Return the (X, Y) coordinate for the center point of the cell that contains the specified text.  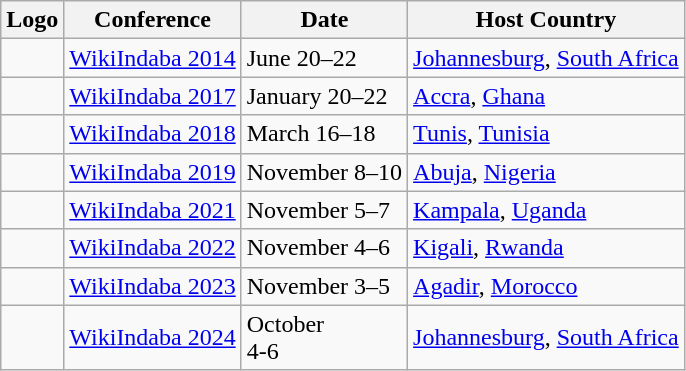
January 20–22 (324, 96)
Agadir, Morocco (546, 286)
Kampala, Uganda (546, 210)
Date (324, 20)
November 4–6 (324, 248)
WikiIndaba 2018 (152, 134)
WikiIndaba 2022 (152, 248)
WikiIndaba 2017 (152, 96)
WikiIndaba 2024 (152, 338)
WikiIndaba 2014 (152, 58)
Logo (32, 20)
WikiIndaba 2019 (152, 172)
WikiIndaba 2021 (152, 210)
October4-6 (324, 338)
March 16–18 (324, 134)
Accra, Ghana (546, 96)
Tunis, Tunisia (546, 134)
June 20–22 (324, 58)
Host Country (546, 20)
Conference (152, 20)
November 8–10 (324, 172)
WikiIndaba 2023 (152, 286)
November 3–5 (324, 286)
Abuja, Nigeria (546, 172)
Kigali, Rwanda (546, 248)
November 5–7 (324, 210)
